Output the [x, y] coordinate of the center of the cell containing the given text.  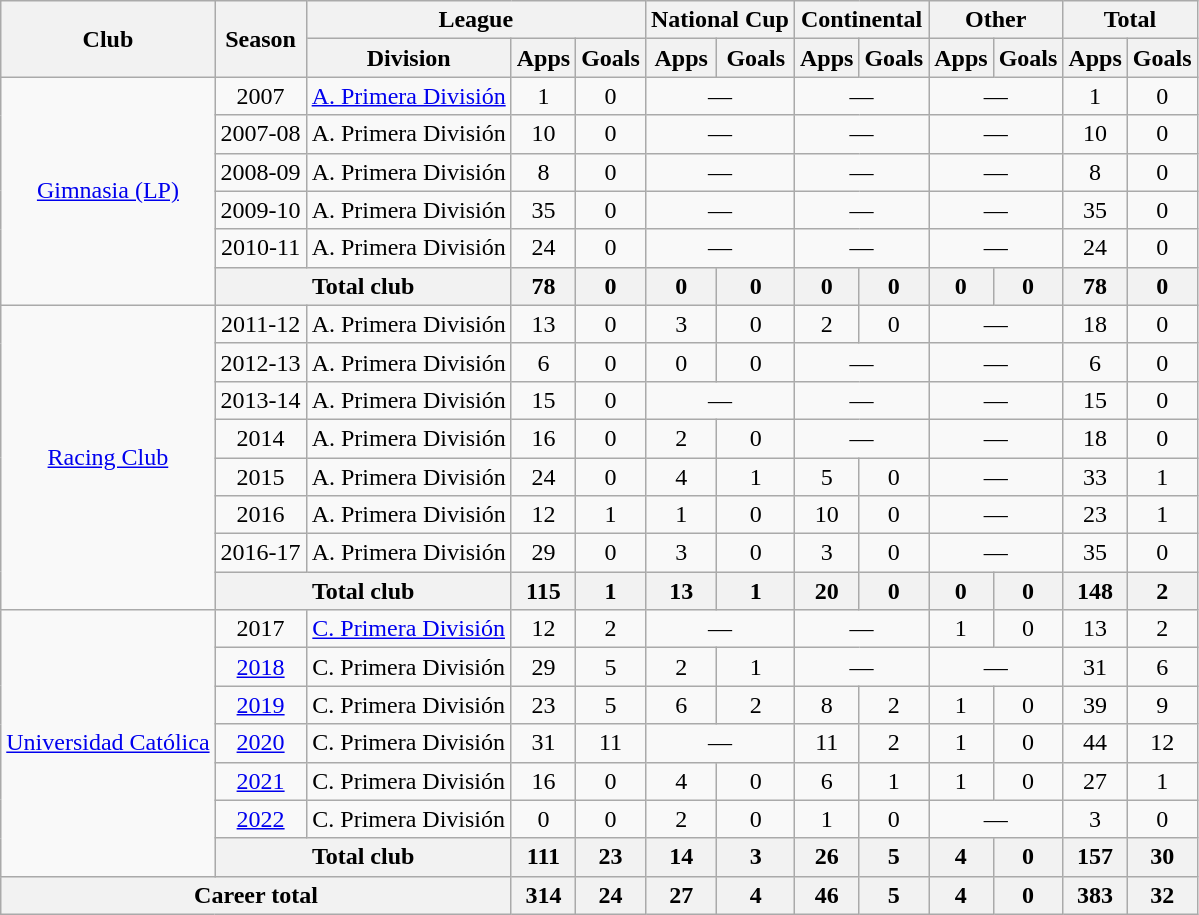
League [476, 20]
32 [1162, 895]
2015 [260, 477]
26 [826, 857]
2009-10 [260, 210]
Season [260, 39]
2016-17 [260, 553]
2007-08 [260, 134]
30 [1162, 857]
2020 [260, 743]
2014 [260, 438]
Other [996, 20]
2008-09 [260, 172]
2017 [260, 629]
2018 [260, 667]
111 [543, 857]
2010-11 [260, 248]
46 [826, 895]
14 [681, 857]
157 [1095, 857]
2019 [260, 705]
2007 [260, 96]
9 [1162, 705]
Racing Club [108, 457]
Club [108, 39]
44 [1095, 743]
Universidad Católica [108, 743]
148 [1095, 591]
2012-13 [260, 362]
2022 [260, 819]
383 [1095, 895]
Total [1130, 20]
National Cup [720, 20]
2016 [260, 515]
20 [826, 591]
115 [543, 591]
Division [408, 58]
Gimnasia (LP) [108, 191]
2021 [260, 781]
Continental [861, 20]
39 [1095, 705]
Career total [256, 895]
2011-12 [260, 324]
2013-14 [260, 400]
33 [1095, 477]
314 [543, 895]
